Pinpoint the cell where the given text exists, returning its (X, Y) midpoint coordinate. 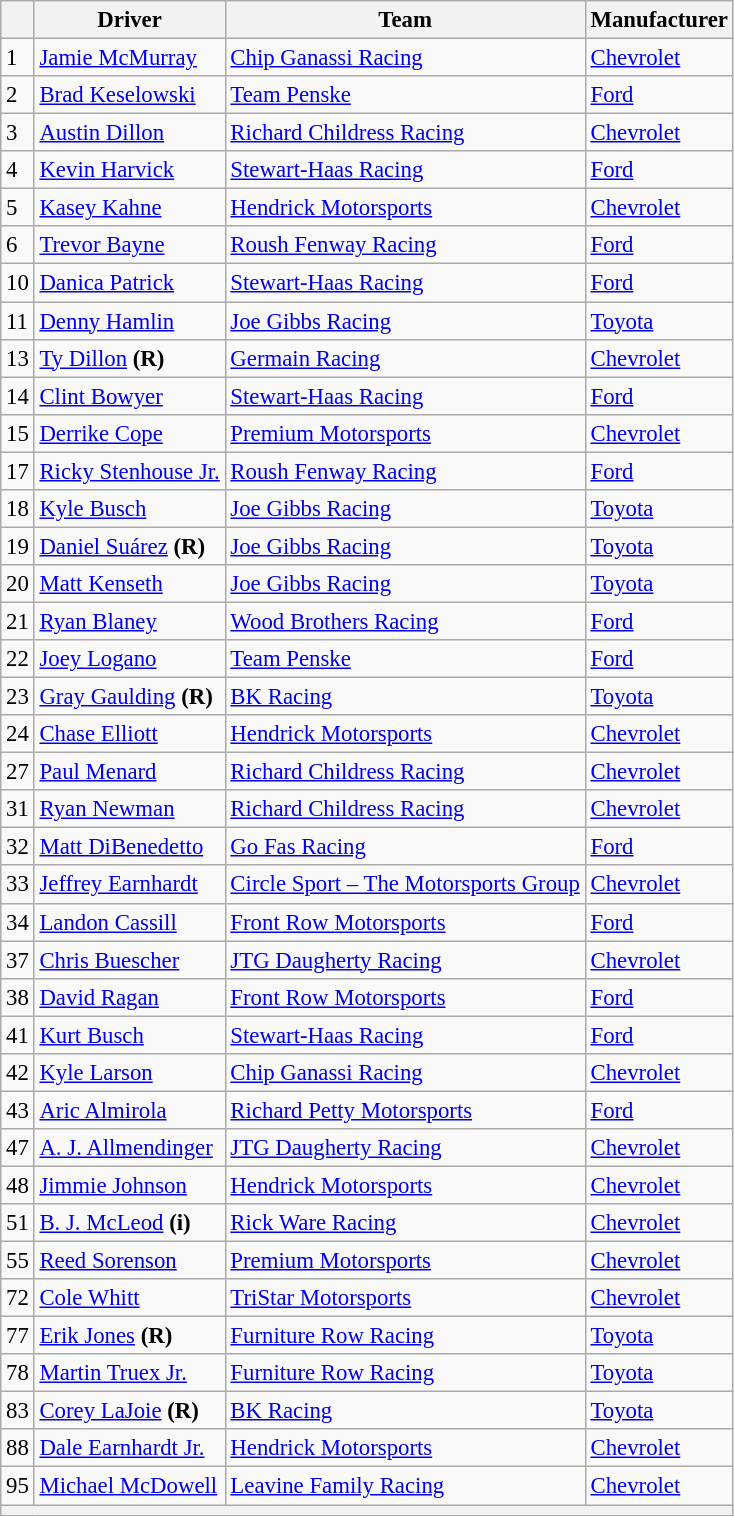
Martin Truex Jr. (130, 1373)
34 (18, 922)
A. J. Allmendinger (130, 1148)
Jeffrey Earnhardt (130, 885)
13 (18, 358)
Ryan Newman (130, 809)
B. J. McLeod (i) (130, 1223)
Kevin Harvick (130, 170)
Cole Whitt (130, 1298)
Jamie McMurray (130, 58)
Danica Patrick (130, 283)
Daniel Suárez (R) (130, 546)
Dale Earnhardt Jr. (130, 1449)
24 (18, 734)
32 (18, 847)
Team (405, 20)
Kyle Larson (130, 1073)
Derrike Cope (130, 433)
Gray Gaulding (R) (130, 697)
51 (18, 1223)
Chase Elliott (130, 734)
42 (18, 1073)
2 (18, 95)
Michael McDowell (130, 1486)
19 (18, 546)
18 (18, 509)
Rick Ware Racing (405, 1223)
Kurt Busch (130, 1035)
Austin Dillon (130, 133)
Brad Keselowski (130, 95)
47 (18, 1148)
Kyle Busch (130, 509)
Jimmie Johnson (130, 1185)
Richard Petty Motorsports (405, 1110)
Ty Dillon (R) (130, 358)
Ricky Stenhouse Jr. (130, 471)
88 (18, 1449)
Erik Jones (R) (130, 1336)
41 (18, 1035)
Wood Brothers Racing (405, 621)
37 (18, 960)
Ryan Blaney (130, 621)
Matt DiBenedetto (130, 847)
Aric Almirola (130, 1110)
Germain Racing (405, 358)
77 (18, 1336)
43 (18, 1110)
15 (18, 433)
Kasey Kahne (130, 208)
Joey Logano (130, 659)
27 (18, 772)
5 (18, 208)
Corey LaJoie (R) (130, 1411)
31 (18, 809)
Clint Bowyer (130, 396)
Denny Hamlin (130, 321)
Reed Sorenson (130, 1261)
21 (18, 621)
Leavine Family Racing (405, 1486)
Trevor Bayne (130, 245)
6 (18, 245)
48 (18, 1185)
20 (18, 584)
38 (18, 997)
David Ragan (130, 997)
Paul Menard (130, 772)
Circle Sport – The Motorsports Group (405, 885)
3 (18, 133)
11 (18, 321)
TriStar Motorsports (405, 1298)
55 (18, 1261)
Landon Cassill (130, 922)
Manufacturer (659, 20)
14 (18, 396)
Driver (130, 20)
22 (18, 659)
17 (18, 471)
Chris Buescher (130, 960)
33 (18, 885)
95 (18, 1486)
78 (18, 1373)
Go Fas Racing (405, 847)
4 (18, 170)
Matt Kenseth (130, 584)
1 (18, 58)
10 (18, 283)
72 (18, 1298)
23 (18, 697)
83 (18, 1411)
